Provide the [x, y] coordinate of the cell's center where the given text is located.  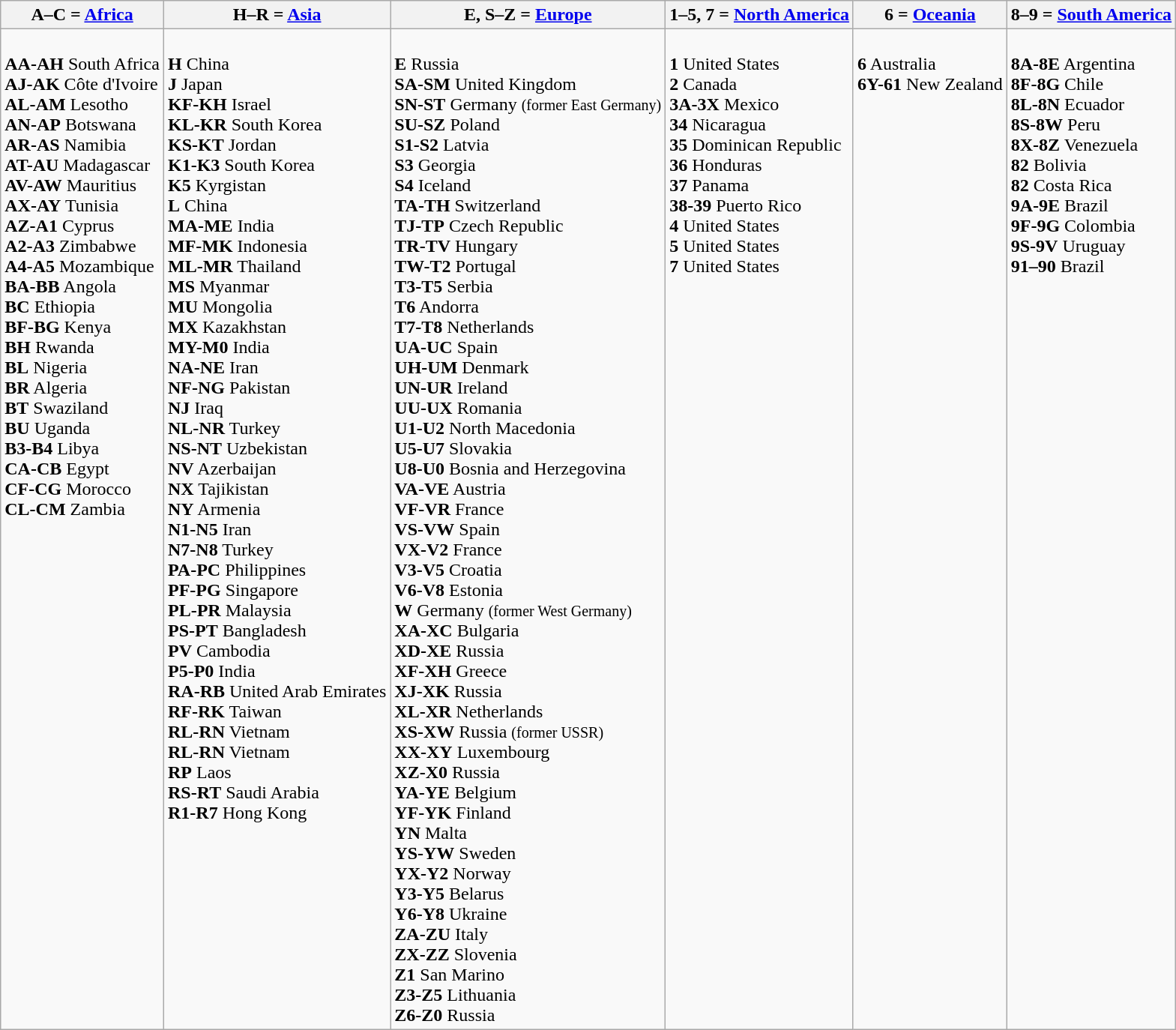
6 = Oceania [929, 15]
6 Australia 6Y-61 New Zealand [929, 529]
H–R = Asia [277, 15]
E, S–Z = Europe [528, 15]
8A-8E Argentina 8F-8G Chile 8L-8N Ecuador 8S-8W Peru 8X-8Z Venezuela 82 Bolivia 82 Costa Rica 9A-9E Brazil 9F-9G Colombia 9S-9V Uruguay 91–90 Brazil [1091, 529]
8–9 = South America [1091, 15]
1–5, 7 = North America [760, 15]
A–C = Africa [82, 15]
